Scan for the cell matching the given text and deliver its (x, y) coordinate at center. 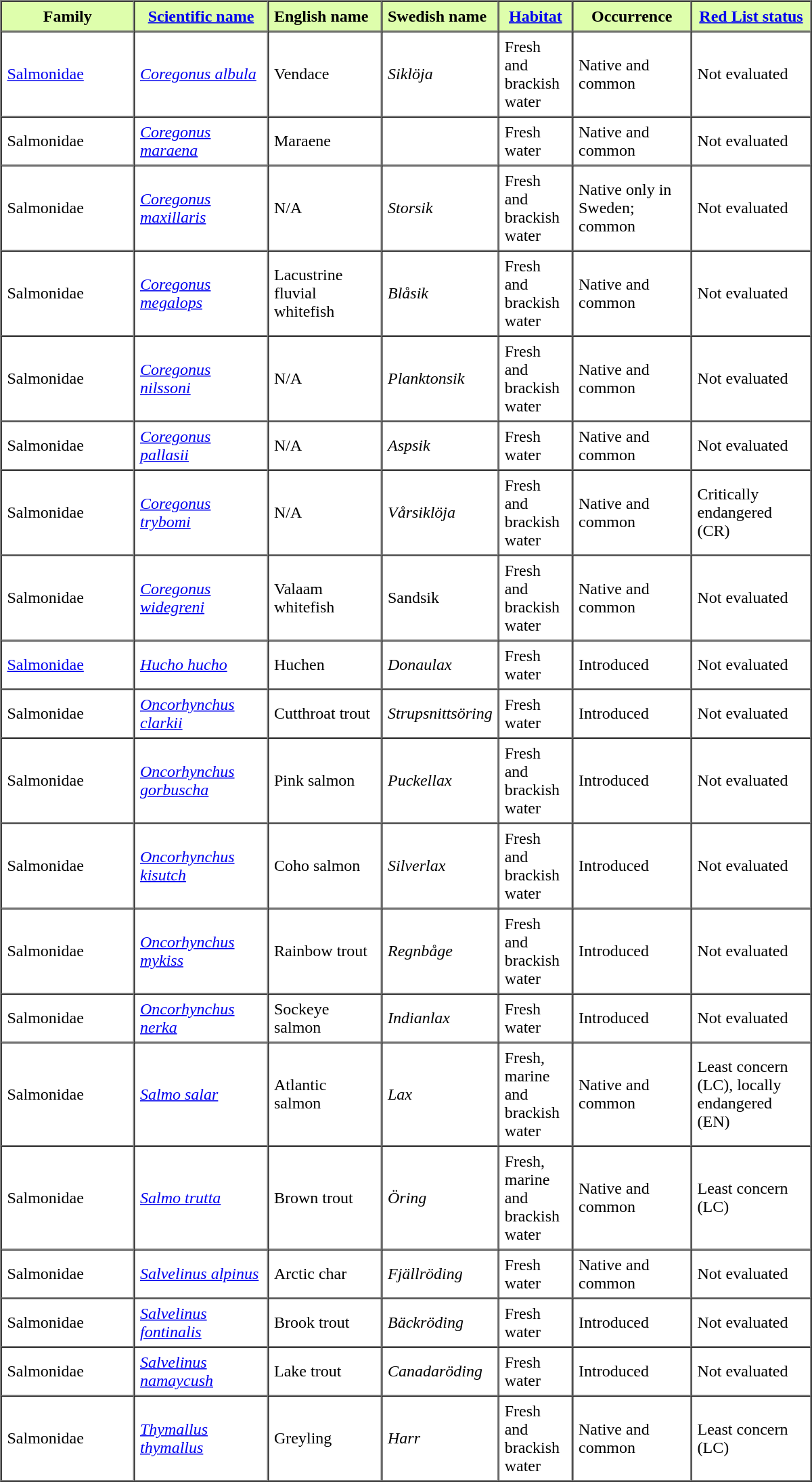
Salvelinus fontinalis (201, 1322)
Oncorhynchus clarkii (201, 713)
Silverlax (440, 866)
Lacustrine fluvial whitefish (325, 293)
Valaam whitefish (325, 598)
English name (325, 16)
Hucho hucho (201, 665)
Swedish name (440, 16)
Canadaröding (440, 1371)
Puckellax (440, 780)
Oncorhynchus nerka (201, 1018)
Planktonsik (440, 378)
Siklöja (440, 74)
Maraene (325, 141)
Fjällröding (440, 1274)
Brook trout (325, 1322)
Donaulax (440, 665)
Habitat (536, 16)
Family (68, 16)
Scientific name (201, 16)
Coregonus trybomi (201, 512)
Coregonus megalops (201, 293)
Salvelinus alpinus (201, 1274)
Blåsik (440, 293)
Sockeye salmon (325, 1018)
Bäckröding (440, 1322)
Indianlax (440, 1018)
Least concern (LC), locally endangered (EN) (751, 1094)
Thymallus thymallus (201, 1438)
Greyling (325, 1438)
Salmo trutta (201, 1198)
Coregonus albula (201, 74)
Native only in Sweden; common (632, 208)
Occurrence (632, 16)
Red List status (751, 16)
Coregonus maxillaris (201, 208)
Salvelinus namaycush (201, 1371)
Oncorhynchus kisutch (201, 866)
Öring (440, 1198)
Pink salmon (325, 780)
Coregonus maraena (201, 141)
Huchen (325, 665)
Lax (440, 1094)
Storsik (440, 208)
Strupsnittsöring (440, 713)
Harr (440, 1438)
Oncorhynchus mykiss (201, 951)
Salmo salar (201, 1094)
Rainbow trout (325, 951)
Critically endangered (CR) (751, 512)
Coregonus nilssoni (201, 378)
Coregonus widegreni (201, 598)
Arctic char (325, 1274)
Cutthroat trout (325, 713)
Brown trout (325, 1198)
Aspsik (440, 445)
Atlantic salmon (325, 1094)
Lake trout (325, 1371)
Coregonus pallasii (201, 445)
Vårsiklöja (440, 512)
Oncorhynchus gorbuscha (201, 780)
Coho salmon (325, 866)
Sandsik (440, 598)
Regnbåge (440, 951)
Vendace (325, 74)
